Detect which cell encompasses the target text, then output its [X, Y] center coordinate. 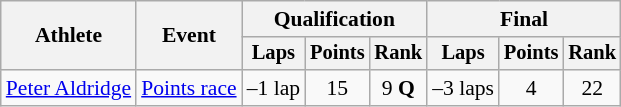
4 [531, 88]
Qualification [334, 19]
9 Q [399, 88]
Event [188, 36]
Peter Aldridge [68, 88]
Athlete [68, 36]
Points race [188, 88]
22 [592, 88]
Final [524, 19]
–1 lap [274, 88]
15 [337, 88]
–3 laps [463, 88]
